Detect which cell encompasses the target text, then output its [X, Y] center coordinate. 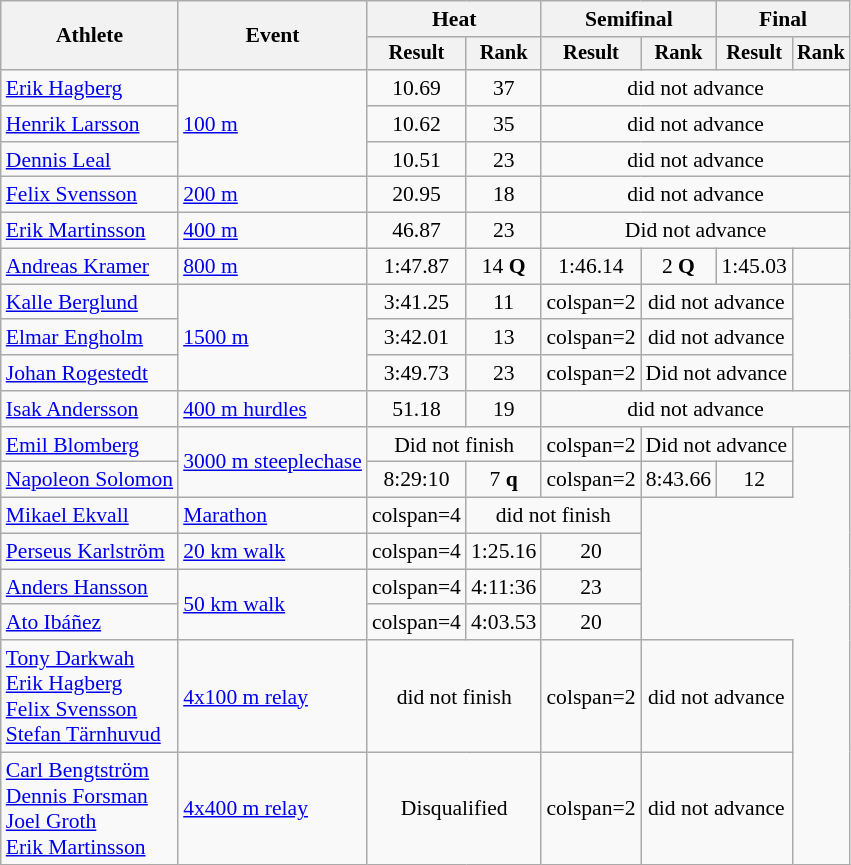
4:11:36 [504, 587]
Semifinal [628, 19]
2 Q [679, 267]
19 [504, 409]
50 km walk [272, 604]
4:03.53 [504, 623]
Johan Rogestedt [90, 373]
400 m [272, 231]
Did not finish [454, 445]
3:49.73 [416, 373]
10.51 [416, 160]
4x100 m relay [272, 696]
11 [504, 302]
1:46.14 [590, 267]
3000 m steeplechase [272, 462]
Felix Svensson [90, 195]
Athlete [90, 36]
18 [504, 195]
35 [504, 124]
8:29:10 [416, 480]
Mikael Ekvall [90, 516]
200 m [272, 195]
Kalle Berglund [90, 302]
1:45.03 [754, 267]
Heat [454, 19]
Henrik Larsson [90, 124]
8:43.66 [679, 480]
20 km walk [272, 552]
Carl BengtströmDennis ForsmanJoel GrothErik Martinsson [90, 809]
10.62 [416, 124]
Erik Martinsson [90, 231]
37 [504, 88]
10.69 [416, 88]
Tony DarkwahErik HagbergFelix SvenssonStefan Tärnhuvud [90, 696]
3:41.25 [416, 302]
Napoleon Solomon [90, 480]
20.95 [416, 195]
14 Q [504, 267]
12 [754, 480]
1:25.16 [504, 552]
51.18 [416, 409]
7 q [504, 480]
Marathon [272, 516]
Disqualified [454, 809]
Isak Andersson [90, 409]
Erik Hagberg [90, 88]
Andreas Kramer [90, 267]
Final [782, 19]
Elmar Engholm [90, 338]
Ato Ibáñez [90, 623]
400 m hurdles [272, 409]
Perseus Karlström [90, 552]
Dennis Leal [90, 160]
100 m [272, 124]
Anders Hansson [90, 587]
13 [504, 338]
46.87 [416, 231]
800 m [272, 267]
3:42.01 [416, 338]
1:47.87 [416, 267]
4x400 m relay [272, 809]
Emil Blomberg [90, 445]
Event [272, 36]
1500 m [272, 338]
